Find where the given text appears and provide that cell's center as (x, y) coordinate. 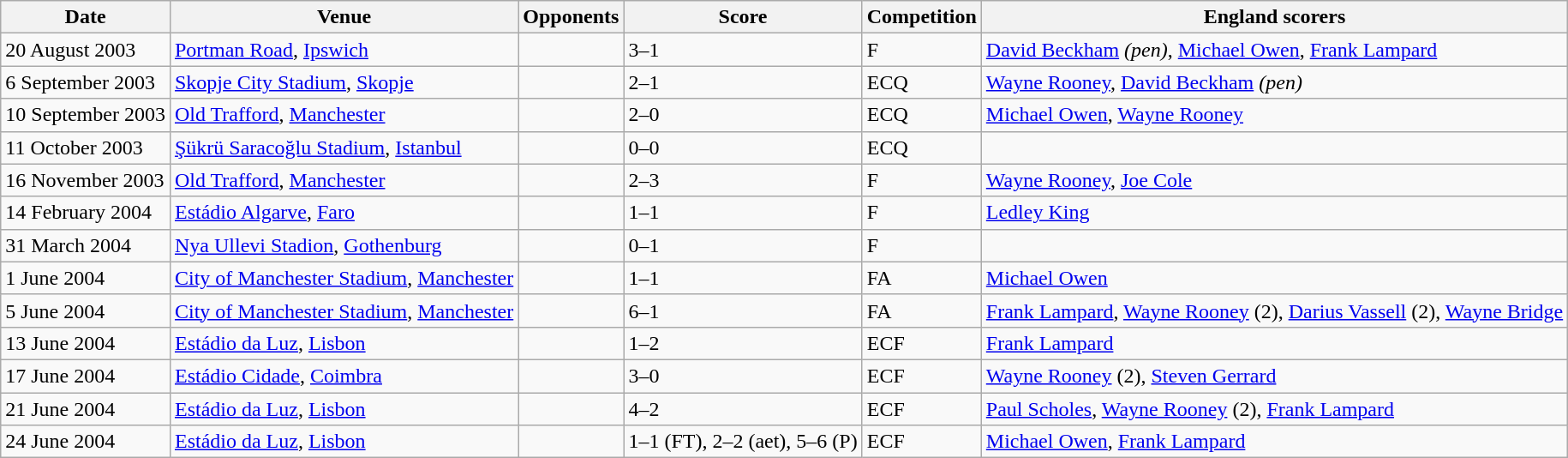
Wayne Rooney, Joe Cole (1274, 180)
Wayne Rooney, David Beckham (pen) (1274, 82)
1–2 (743, 343)
Opponents (571, 17)
2–3 (743, 180)
Şükrü Saracoğlu Stadium, Istanbul (344, 148)
Frank Lampard, Wayne Rooney (2), Darius Vassell (2), Wayne Bridge (1274, 310)
Wayne Rooney (2), Steven Gerrard (1274, 376)
21 June 2004 (86, 409)
0–1 (743, 245)
England scorers (1274, 17)
Skopje City Stadium, Skopje (344, 82)
David Beckham (pen), Michael Owen, Frank Lampard (1274, 50)
Michael Owen, Frank Lampard (1274, 442)
Estádio Cidade, Coimbra (344, 376)
4–2 (743, 409)
11 October 2003 (86, 148)
13 June 2004 (86, 343)
20 August 2003 (86, 50)
1–1 (FT), 2–2 (aet), 5–6 (P) (743, 442)
10 September 2003 (86, 115)
Paul Scholes, Wayne Rooney (2), Frank Lampard (1274, 409)
6–1 (743, 310)
Date (86, 17)
1 June 2004 (86, 278)
Michael Owen, Wayne Rooney (1274, 115)
Frank Lampard (1274, 343)
Competition (922, 17)
Venue (344, 17)
0–0 (743, 148)
6 September 2003 (86, 82)
2–1 (743, 82)
3–0 (743, 376)
16 November 2003 (86, 180)
17 June 2004 (86, 376)
2–0 (743, 115)
Score (743, 17)
Ledley King (1274, 213)
Estádio Algarve, Faro (344, 213)
24 June 2004 (86, 442)
Michael Owen (1274, 278)
Nya Ullevi Stadion, Gothenburg (344, 245)
31 March 2004 (86, 245)
Portman Road, Ipswich (344, 50)
14 February 2004 (86, 213)
3–1 (743, 50)
5 June 2004 (86, 310)
